Find where the given text appears and provide that cell's center as [X, Y] coordinate. 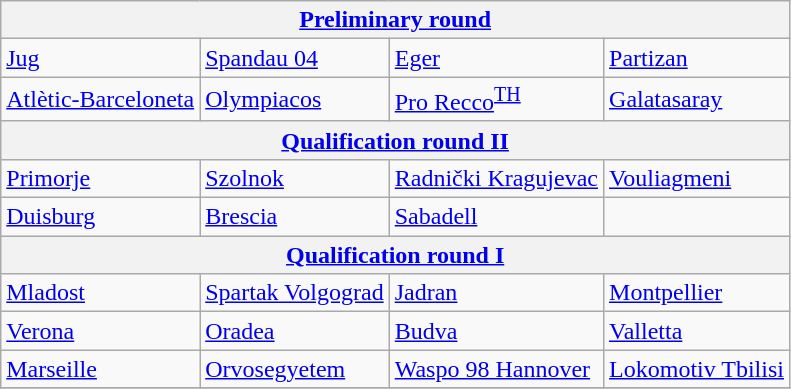
Partizan [697, 58]
Pro ReccoTH [496, 100]
Montpellier [697, 293]
Lokomotiv Tbilisi [697, 369]
Atlètic-Barceloneta [100, 100]
Marseille [100, 369]
Radnički Kragujevac [496, 178]
Sabadell [496, 217]
Szolnok [294, 178]
Olympiacos [294, 100]
Oradea [294, 331]
Spandau 04 [294, 58]
Qualification round I [396, 255]
Spartak Volgograd [294, 293]
Jug [100, 58]
Eger [496, 58]
Valletta [697, 331]
Duisburg [100, 217]
Verona [100, 331]
Galatasaray [697, 100]
Vouliagmeni [697, 178]
Brescia [294, 217]
Qualification round II [396, 140]
Orvosegyetem [294, 369]
Waspo 98 Hannover [496, 369]
Jadran [496, 293]
Mladost [100, 293]
Primorje [100, 178]
Preliminary round [396, 20]
Budva [496, 331]
